For the text-containing cell, return its midpoint in (X, Y) coordinate format. 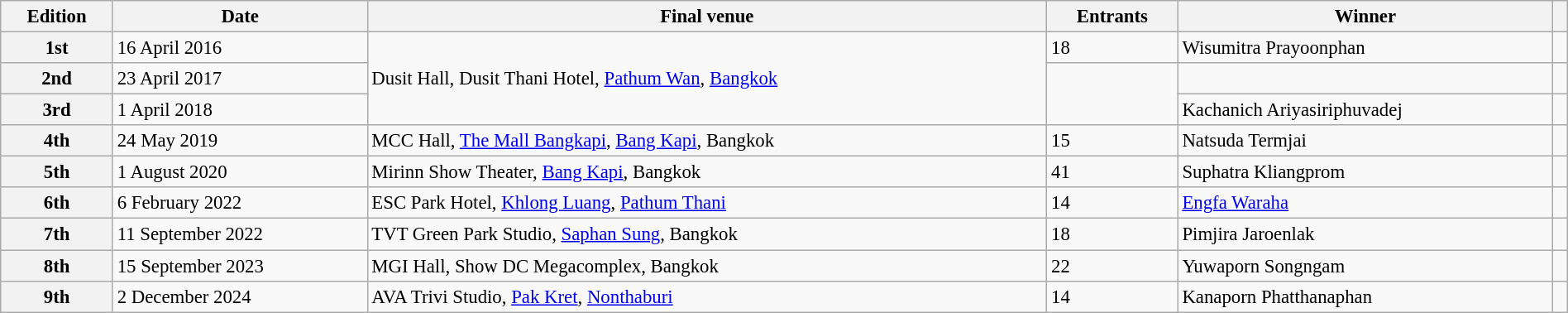
ESC Park Hotel, Khlong Luang, Pathum Thani (707, 203)
Mirinn Show Theater, Bang Kapi, Bangkok (707, 172)
23 April 2017 (240, 79)
1 August 2020 (240, 172)
2 December 2024 (240, 296)
11 September 2022 (240, 234)
7th (57, 234)
6th (57, 203)
41 (1112, 172)
Final venue (707, 17)
15 September 2023 (240, 266)
Pimjira Jaroenlak (1365, 234)
15 (1112, 141)
Kachanich Ariyasiriphuvadej (1365, 110)
Kanaporn Phatthanaphan (1365, 296)
1st (57, 48)
5th (57, 172)
1 April 2018 (240, 110)
MCC Hall, The Mall Bangkapi, Bang Kapi, Bangkok (707, 141)
AVA Trivi Studio, Pak Kret, Nonthaburi (707, 296)
Date (240, 17)
2nd (57, 79)
Entrants (1112, 17)
Dusit Hall, Dusit Thani Hotel, Pathum Wan, Bangkok (707, 79)
Yuwaporn Songngam (1365, 266)
8th (57, 266)
Wisumitra Prayoonphan (1365, 48)
6 February 2022 (240, 203)
9th (57, 296)
Natsuda Termjai (1365, 141)
16 April 2016 (240, 48)
Edition (57, 17)
Winner (1365, 17)
4th (57, 141)
22 (1112, 266)
3rd (57, 110)
Suphatra Kliangprom (1365, 172)
Engfa Waraha (1365, 203)
TVT Green Park Studio, Saphan Sung, Bangkok (707, 234)
MGI Hall, Show DC Megacomplex, Bangkok (707, 266)
24 May 2019 (240, 141)
